Scan for the cell matching the given text and deliver its [X, Y] coordinate at center. 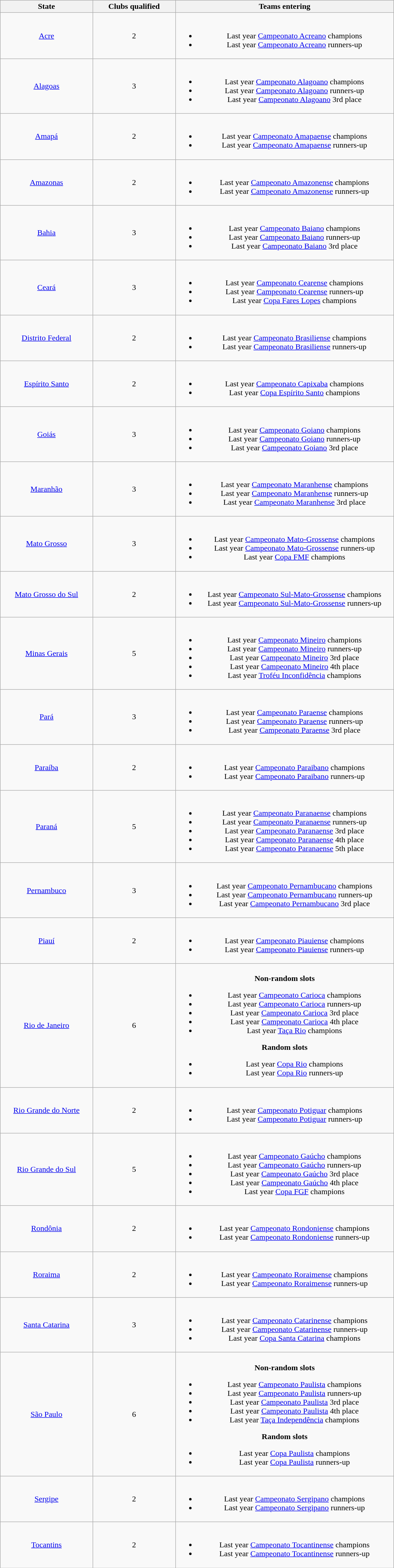
Last year Campeonato Capixaba championsLast year Copa Espírito Santo champions [284, 384]
Roraima [47, 1274]
Santa Catarina [47, 1325]
Mato Grosso do Sul [47, 594]
Pernambuco [47, 890]
Last year Campeonato Roraimense championsLast year Campeonato Roraimense runners-up [284, 1274]
Last year Campeonato Rondoniense championsLast year Campeonato Rondoniense runners-up [284, 1229]
Last year Campeonato Pernambucano championsLast year Campeonato Pernambucano runners-upLast year Campeonato Pernambucano 3rd place [284, 890]
Last year Campeonato Sul-Mato-Grossense championsLast year Campeonato Sul-Mato-Grossense runners-up [284, 594]
Last year Campeonato Brasiliense championsLast year Campeonato Brasiliense runners-up [284, 338]
Rio de Janeiro [47, 1025]
Last year Campeonato Catarinense championsLast year Campeonato Catarinense runners-upLast year Copa Santa Catarina champions [284, 1325]
Last year Campeonato Mato-Grossense championsLast year Campeonato Mato-Grossense runners-upLast year Copa FMF champions [284, 544]
Last year Campeonato Paraense championsLast year Campeonato Paraense runners-upLast year Campeonato Paraense 3rd place [284, 717]
Paraná [47, 826]
Last year Campeonato Paraibano championsLast year Campeonato Paraibano runners-up [284, 767]
Paraíba [47, 767]
Last year Campeonato Maranhense championsLast year Campeonato Maranhense runners-upLast year Campeonato Maranhense 3rd place [284, 489]
Tocantins [47, 1545]
Last year Campeonato Goiano championsLast year Campeonato Goiano runners-upLast year Campeonato Goiano 3rd place [284, 434]
Last year Campeonato Baiano championsLast year Campeonato Baiano runners-upLast year Campeonato Baiano 3rd place [284, 233]
Rondônia [47, 1229]
Last year Campeonato Cearense championsLast year Campeonato Cearense runners-upLast year Copa Fares Lopes champions [284, 287]
Mato Grosso [47, 544]
Distrito Federal [47, 338]
Last year Campeonato Piauiense championsLast year Campeonato Piauiense runners-up [284, 941]
Piauí [47, 941]
Last year Campeonato Acreano championsLast year Campeonato Acreano runners-up [284, 36]
Last year Campeonato Potiguar championsLast year Campeonato Potiguar runners-up [284, 1110]
Last year Campeonato Amapaense championsLast year Campeonato Amapaense runners-up [284, 136]
Sergipe [47, 1499]
Goiás [47, 434]
Minas Gerais [47, 653]
Last year Campeonato Tocantinense championsLast year Campeonato Tocantinense runners-up [284, 1545]
Rio Grande do Sul [47, 1170]
State [47, 7]
Amazonas [47, 182]
Maranhão [47, 489]
Last year Campeonato Amazonense championsLast year Campeonato Amazonense runners-up [284, 182]
Clubs qualified [134, 7]
Acre [47, 36]
Last year Campeonato Sergipano championsLast year Campeonato Sergipano runners-up [284, 1499]
Amapá [47, 136]
Pará [47, 717]
Bahia [47, 233]
Last year Campeonato Alagoano championsLast year Campeonato Alagoano runners-upLast year Campeonato Alagoano 3rd place [284, 86]
São Paulo [47, 1414]
Rio Grande do Norte [47, 1110]
Espírito Santo [47, 384]
Alagoas [47, 86]
Ceará [47, 287]
Teams entering [284, 7]
